From the cell containing the given text, extract its center point as (x, y) coordinate. 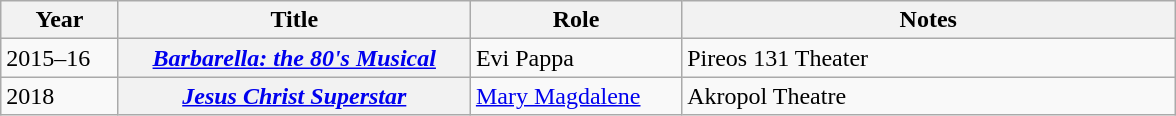
2015–16 (60, 58)
Barbarella: the 80's Musical (294, 58)
Notes (928, 20)
Pireos 131 Theater (928, 58)
Evi Pappa (576, 58)
Role (576, 20)
Year (60, 20)
2018 (60, 96)
Title (294, 20)
Jesus Christ Superstar (294, 96)
Akropol Theatre (928, 96)
Mary Magdalene (576, 96)
